Return (x, y) of the center of cell containing provided text 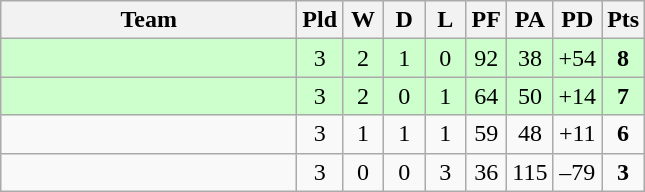
PD (578, 20)
W (364, 20)
–79 (578, 172)
+11 (578, 134)
Team (149, 20)
59 (486, 134)
+54 (578, 58)
PF (486, 20)
PA (530, 20)
38 (530, 58)
L (446, 20)
48 (530, 134)
50 (530, 96)
8 (624, 58)
6 (624, 134)
7 (624, 96)
Pld (320, 20)
64 (486, 96)
115 (530, 172)
36 (486, 172)
+14 (578, 96)
D (404, 20)
92 (486, 58)
Pts (624, 20)
